Provide the (X, Y) coordinate of the cell's center where the given text is located.  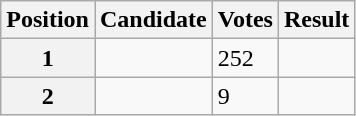
2 (48, 96)
Position (48, 20)
Candidate (153, 20)
252 (245, 58)
Votes (245, 20)
1 (48, 58)
9 (245, 96)
Result (316, 20)
